Locate the cell with the specified text and output its [x, y] center coordinate. 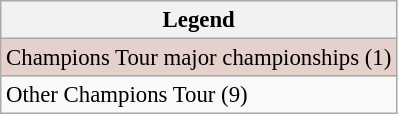
Legend [199, 20]
Other Champions Tour (9) [199, 95]
Champions Tour major championships (1) [199, 58]
